Search for the cell housing the specified text and yield its [x, y] center coordinate. 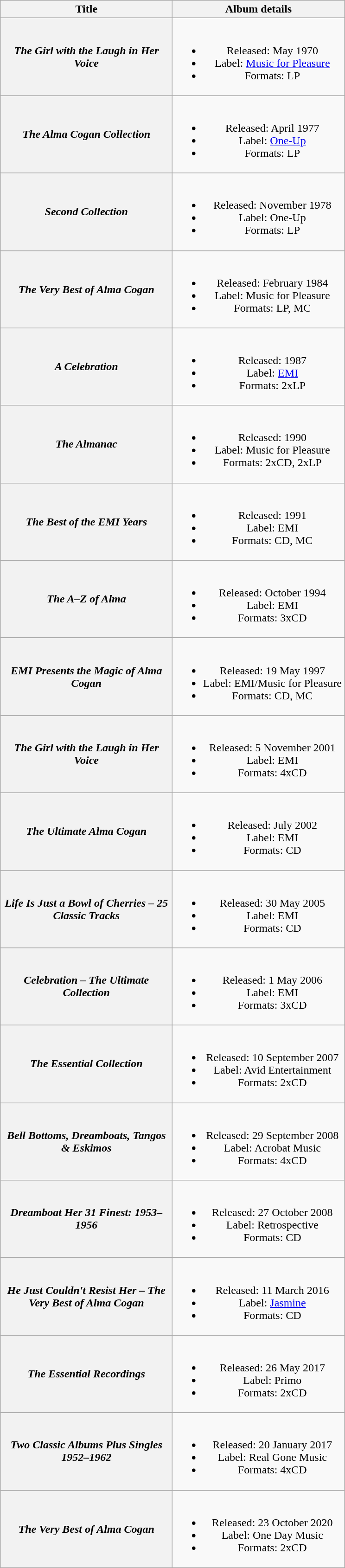
Released: October 1994Label: EMIFormats: 3xCD [259, 599]
Life Is Just a Bowl of Cherries – 25 Classic Tracks [86, 909]
Released: May 1970Label: Music for PleasureFormats: LP [259, 57]
Released: 30 May 2005Label: EMIFormats: CD [259, 909]
Released: 1987Label: EMIFormats: 2xLP [259, 366]
He Just Couldn't Resist Her – The Very Best of Alma Cogan [86, 1297]
Released: 23 October 2020Label: One Day MusicFormats: 2xCD [259, 1529]
Released: July 2002Label: EMIFormats: CD [259, 831]
The Ultimate Alma Cogan [86, 831]
Released: November 1978Label: One-UpFormats: LP [259, 211]
Dreamboat Her 31 Finest: 1953–1956 [86, 1219]
Released: 26 May 2017Label: PrimoFormats: 2xCD [259, 1374]
Bell Bottoms, Dreamboats, Tangos & Eskimos [86, 1142]
Released: 1991Label: EMIFormats: CD, MC [259, 521]
Title [86, 9]
Released: February 1984Label: Music for PleasureFormats: LP, MC [259, 289]
Released: 10 September 2007Label: Avid EntertainmentFormats: 2xCD [259, 1064]
Released: 5 November 2001Label: EMIFormats: 4xCD [259, 754]
The Essential Collection [86, 1064]
Released: 1990Label: Music for PleasureFormats: 2xCD, 2xLP [259, 444]
Released: 20 January 2017Label: Real Gone MusicFormats: 4xCD [259, 1452]
Released: 19 May 1997Label: EMI/Music for PleasureFormats: CD, MC [259, 676]
EMI Presents the Magic of Alma Cogan [86, 676]
Released: 29 September 2008Label: Acrobat MusicFormats: 4xCD [259, 1142]
The Almanac [86, 444]
The Alma Cogan Collection [86, 134]
Second Collection [86, 211]
The Best of the EMI Years [86, 521]
Released: 27 October 2008Label: RetrospectiveFormats: CD [259, 1219]
Celebration – The Ultimate Collection [86, 987]
Two Classic Albums Plus Singles 1952–1962 [86, 1452]
A Celebration [86, 366]
Released: April 1977Label: One-UpFormats: LP [259, 134]
Released: 11 March 2016Label: JasmineFormats: CD [259, 1297]
Album details [259, 9]
The Essential Recordings [86, 1374]
The A–Z of Alma [86, 599]
Released: 1 May 2006Label: EMIFormats: 3xCD [259, 987]
